Return (x, y) of the center of cell containing provided text 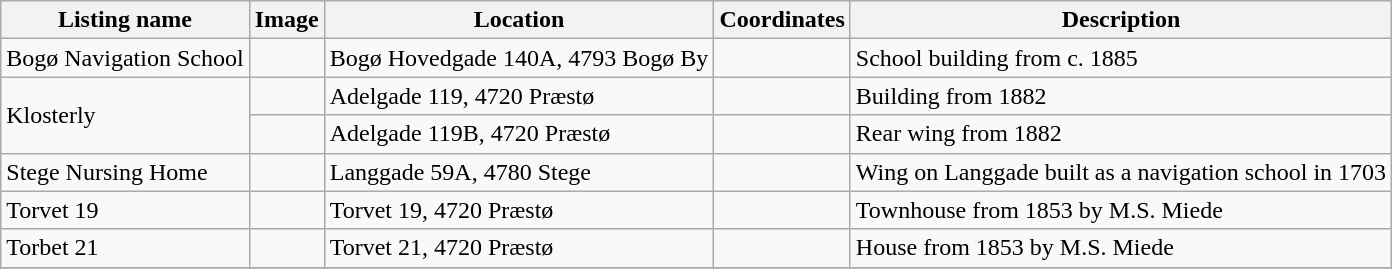
Torvet 19, 4720 Præstø (519, 210)
Adelgade 119, 4720 Præstø (519, 96)
Bogø Hovedgade 140A, 4793 Bogø By (519, 58)
Klosterly (125, 115)
Adelgade 119B, 4720 Præstø (519, 134)
Rear wing from 1882 (1120, 134)
Wing on Langgade built as a navigation school in 1703 (1120, 172)
Torvet 21, 4720 Præstø (519, 248)
Langgade 59A, 4780 Stege (519, 172)
Location (519, 20)
Description (1120, 20)
House from 1853 by M.S. Miede (1120, 248)
Building from 1882 (1120, 96)
Image (286, 20)
Townhouse from 1853 by M.S. Miede (1120, 210)
Coordinates (782, 20)
Torvet 19 (125, 210)
Bogø Navigation School (125, 58)
School building from c. 1885 (1120, 58)
Listing name (125, 20)
Stege Nursing Home (125, 172)
Torbet 21 (125, 248)
